Pinpoint the cell where the given text exists, returning its [x, y] midpoint coordinate. 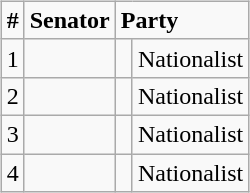
Senator [70, 20]
1 [12, 58]
# [12, 20]
4 [12, 173]
Party [182, 20]
3 [12, 134]
2 [12, 96]
